Extract the (x, y) coordinate from the center of the cell holding the provided text.  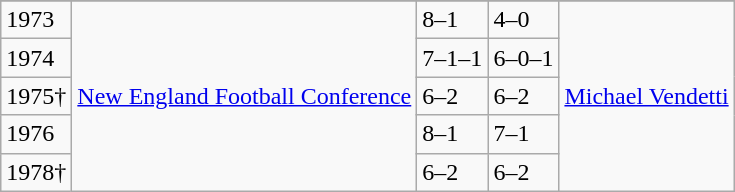
1978† (36, 172)
7–1–1 (452, 58)
1976 (36, 134)
1973 (36, 20)
Michael Vendetti (646, 96)
New England Football Conference (244, 96)
1974 (36, 58)
4–0 (524, 20)
7–1 (524, 134)
6–0–1 (524, 58)
1975† (36, 96)
